Extract the (X, Y) coordinate from the center of the cell holding the provided text.  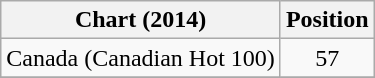
57 (327, 58)
Chart (2014) (141, 20)
Position (327, 20)
Canada (Canadian Hot 100) (141, 58)
